Output the (x, y) coordinate of the center of the cell containing the given text.  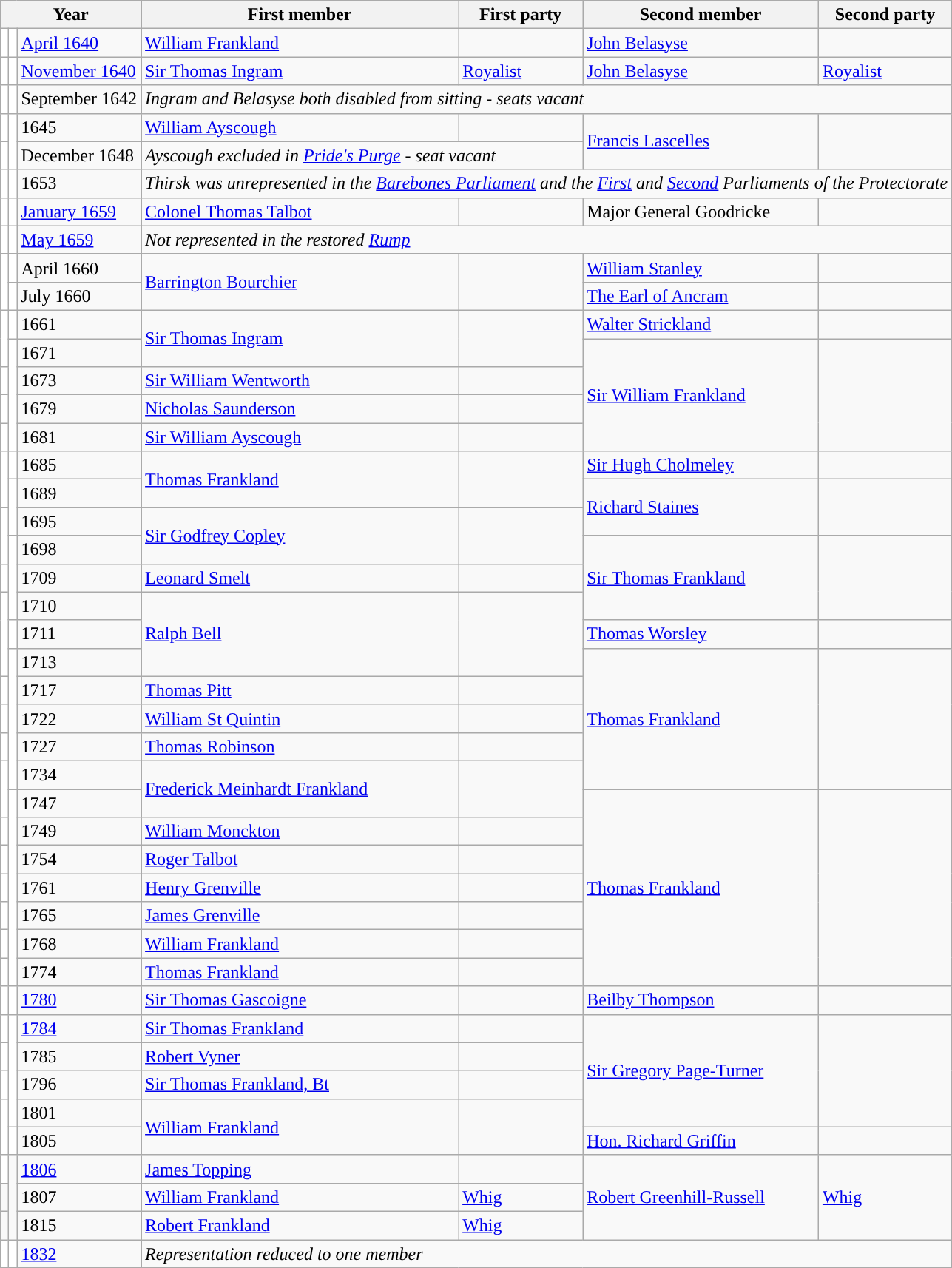
May 1659 (79, 240)
Major General Goodricke (701, 212)
Ayscough excluded in Pride's Purge - seat vacant (362, 155)
Leonard Smelt (300, 578)
James Topping (300, 1169)
1661 (79, 324)
Sir William Frankland (701, 395)
William St Quintin (300, 718)
First member (300, 15)
Not represented in the restored Rump (547, 240)
James Grenville (300, 916)
William Monckton (300, 832)
Hon. Richard Griffin (701, 1141)
1796 (79, 1085)
Ingram and Belasyse both disabled from sitting - seats vacant (547, 99)
Francis Lascelles (701, 141)
Sir Thomas Gascoigne (300, 1000)
1653 (79, 183)
December 1648 (79, 155)
1765 (79, 916)
1685 (79, 465)
1780 (79, 1000)
Barrington Bourchier (300, 282)
Sir William Wentworth (300, 381)
Year (71, 15)
The Earl of Ancram (701, 296)
Thomas Worsley (701, 634)
September 1642 (79, 99)
Frederick Meinhardt Frankland (300, 789)
Walter Strickland (701, 324)
1801 (79, 1113)
1747 (79, 803)
1784 (79, 1028)
1774 (79, 972)
1673 (79, 381)
Sir Thomas Frankland, Bt (300, 1085)
November 1640 (79, 71)
Sir Hugh Cholmeley (701, 465)
Robert Frankland (300, 1225)
Roger Talbot (300, 860)
April 1640 (79, 43)
1805 (79, 1141)
Robert Vyner (300, 1056)
1807 (79, 1197)
1713 (79, 662)
Henry Grenville (300, 888)
1749 (79, 832)
Sir Godfrey Copley (300, 536)
April 1660 (79, 268)
1679 (79, 409)
1717 (79, 690)
July 1660 (79, 296)
1695 (79, 522)
1815 (79, 1225)
1768 (79, 944)
Ralph Bell (300, 634)
Thomas Robinson (300, 746)
First party (521, 15)
1754 (79, 860)
William Stanley (701, 268)
1785 (79, 1056)
Representation reduced to one member (547, 1254)
1681 (79, 437)
Richard Staines (701, 507)
Second party (885, 15)
Thirsk was unrepresented in the Barebones Parliament and the First and Second Parliaments of the Protectorate (547, 183)
1734 (79, 775)
Colonel Thomas Talbot (300, 212)
1709 (79, 578)
William Ayscough (300, 127)
Robert Greenhill-Russell (701, 1197)
1832 (79, 1254)
Beilby Thompson (701, 1000)
1727 (79, 746)
1722 (79, 718)
1806 (79, 1169)
Second member (701, 15)
1645 (79, 127)
1698 (79, 550)
1761 (79, 888)
January 1659 (79, 212)
1710 (79, 606)
Nicholas Saunderson (300, 409)
Sir Gregory Page-Turner (701, 1070)
Sir William Ayscough (300, 437)
1711 (79, 634)
Thomas Pitt (300, 690)
1689 (79, 493)
1671 (79, 353)
